Extract the (x, y) coordinate from the center of the cell holding the provided text.  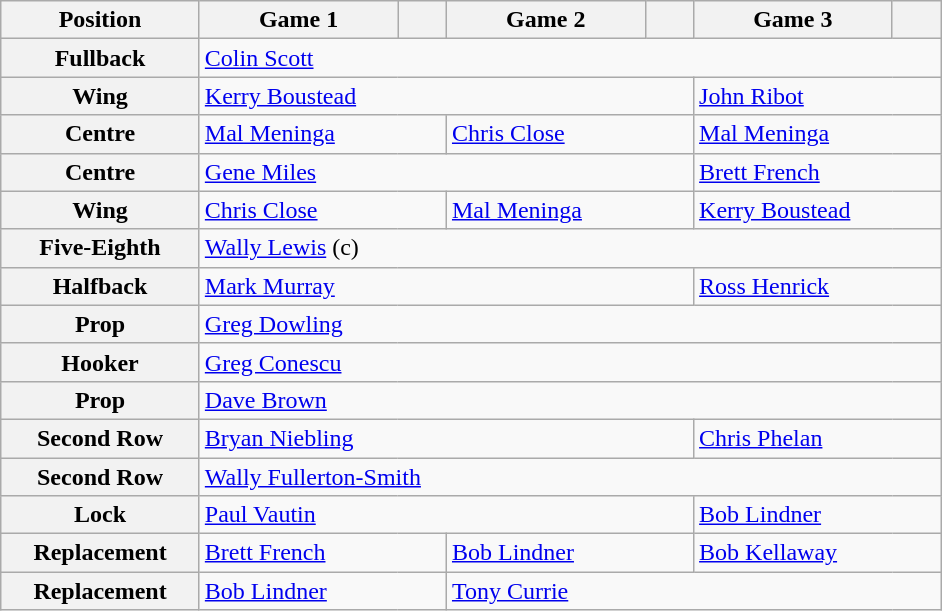
Bryan Niebling (446, 438)
Wally Fullerton-Smith (570, 477)
Hooker (100, 362)
Chris Phelan (818, 438)
Bob Kellaway (818, 553)
Gene Miles (446, 172)
Greg Dowling (570, 324)
Game 1 (298, 20)
Wally Lewis (c) (570, 248)
Game 3 (794, 20)
Tony Currie (693, 591)
Ross Henrick (818, 286)
Fullback (100, 58)
Position (100, 20)
Five-Eighth (100, 248)
Halfback (100, 286)
Mark Murray (446, 286)
Colin Scott (570, 58)
John Ribot (818, 96)
Greg Conescu (570, 362)
Paul Vautin (446, 515)
Lock (100, 515)
Dave Brown (570, 400)
Game 2 (546, 20)
